Search for the cell housing the specified text and yield its (x, y) center coordinate. 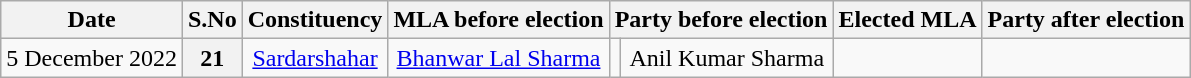
Elected MLA (908, 20)
Constituency (315, 20)
MLA before election (498, 20)
5 December 2022 (92, 58)
Party after election (1086, 20)
21 (212, 58)
Bhanwar Lal Sharma (498, 58)
S.No (212, 20)
Anil Kumar Sharma (727, 58)
Sardarshahar (315, 58)
Party before election (721, 20)
Date (92, 20)
